Return (X, Y) of the center of cell containing provided text 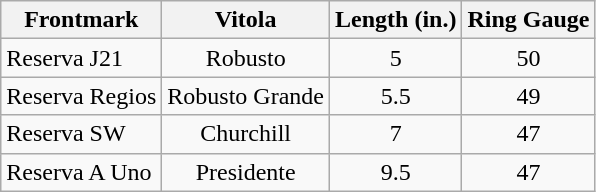
49 (528, 96)
5.5 (396, 96)
Reserva J21 (82, 58)
Robusto (246, 58)
Length (in.) (396, 20)
Reserva A Uno (82, 172)
Robusto Grande (246, 96)
5 (396, 58)
Vitola (246, 20)
Ring Gauge (528, 20)
Presidente (246, 172)
Churchill (246, 134)
Frontmark (82, 20)
Reserva Regios (82, 96)
7 (396, 134)
Reserva SW (82, 134)
9.5 (396, 172)
50 (528, 58)
